From the cell containing the given text, extract its center point as [x, y] coordinate. 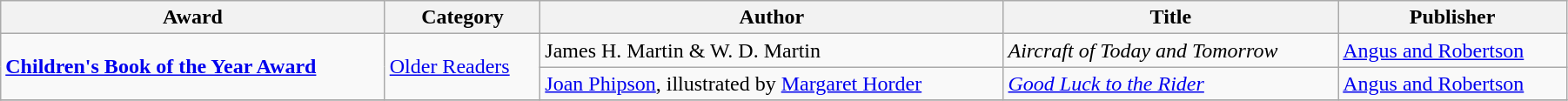
Publisher [1453, 17]
Title [1171, 17]
James H. Martin & W. D. Martin [772, 50]
Joan Phipson, illustrated by Margaret Horder [772, 84]
Older Readers [463, 67]
Aircraft of Today and Tomorrow [1171, 50]
Award [193, 17]
Author [772, 17]
Good Luck to the Rider [1171, 84]
Children's Book of the Year Award [193, 67]
Category [463, 17]
